Locate the cell with the specified text and output its [X, Y] center coordinate. 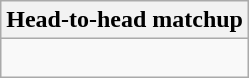
Head-to-head matchup [125, 20]
